Locate the cell with the specified text and output its (X, Y) center coordinate. 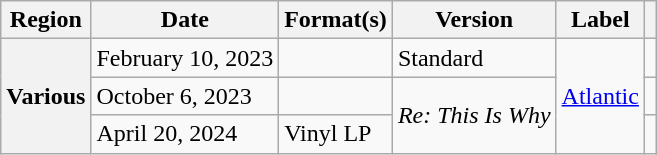
Date (185, 20)
Standard (474, 58)
Vinyl LP (336, 134)
April 20, 2024 (185, 134)
Format(s) (336, 20)
October 6, 2023 (185, 96)
Label (600, 20)
Re: This Is Why (474, 115)
Atlantic (600, 96)
Region (46, 20)
Various (46, 96)
Version (474, 20)
February 10, 2023 (185, 58)
